Return the (X, Y) coordinate for the center point of the cell that contains the specified text.  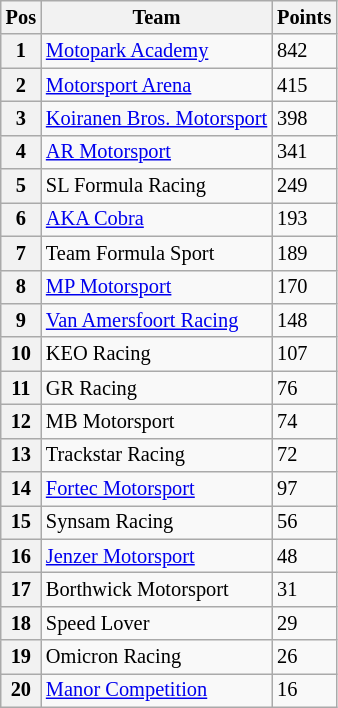
Speed Lover (156, 623)
56 (304, 522)
Team Formula Sport (156, 253)
Jenzer Motorsport (156, 556)
170 (304, 287)
SL Formula Racing (156, 186)
74 (304, 421)
6 (21, 219)
29 (304, 623)
107 (304, 354)
14 (21, 489)
12 (21, 421)
Points (304, 17)
Omicron Racing (156, 657)
13 (21, 455)
Trackstar Racing (156, 455)
2 (21, 85)
Pos (21, 17)
148 (304, 320)
MB Motorsport (156, 421)
18 (21, 623)
26 (304, 657)
31 (304, 589)
10 (21, 354)
19 (21, 657)
Borthwick Motorsport (156, 589)
76 (304, 388)
17 (21, 589)
48 (304, 556)
7 (21, 253)
20 (21, 690)
3 (21, 118)
AKA Cobra (156, 219)
193 (304, 219)
11 (21, 388)
Motorsport Arena (156, 85)
Synsam Racing (156, 522)
9 (21, 320)
AR Motorsport (156, 152)
Motopark Academy (156, 51)
5 (21, 186)
1 (21, 51)
398 (304, 118)
341 (304, 152)
8 (21, 287)
249 (304, 186)
Manor Competition (156, 690)
72 (304, 455)
MP Motorsport (156, 287)
Van Amersfoort Racing (156, 320)
GR Racing (156, 388)
4 (21, 152)
Team (156, 17)
415 (304, 85)
KEO Racing (156, 354)
97 (304, 489)
Koiranen Bros. Motorsport (156, 118)
15 (21, 522)
189 (304, 253)
Fortec Motorsport (156, 489)
842 (304, 51)
